Scan for the cell matching the given text and deliver its (X, Y) coordinate at center. 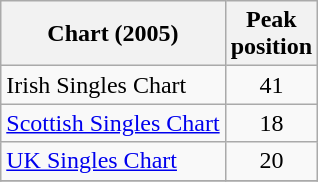
Irish Singles Chart (113, 85)
Peakposition (271, 34)
Chart (2005) (113, 34)
41 (271, 85)
20 (271, 161)
Scottish Singles Chart (113, 123)
18 (271, 123)
UK Singles Chart (113, 161)
